Determine the [X, Y] coordinate at the center of the cell enclosing the given text.  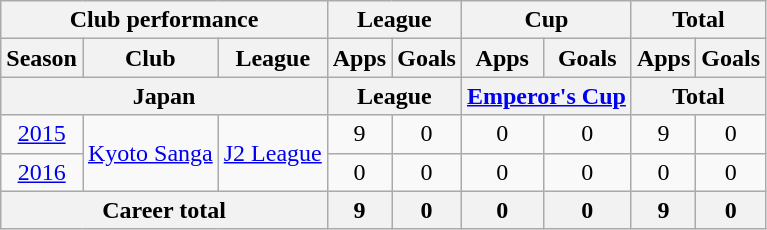
Cup [546, 20]
Career total [164, 210]
Club performance [164, 20]
Season [42, 58]
Emperor's Cup [546, 96]
Japan [164, 96]
Club [150, 58]
2015 [42, 134]
2016 [42, 172]
Kyoto Sanga [150, 153]
J2 League [272, 153]
